Identify which cell holds the provided text, then report its (x, y) central coordinate. 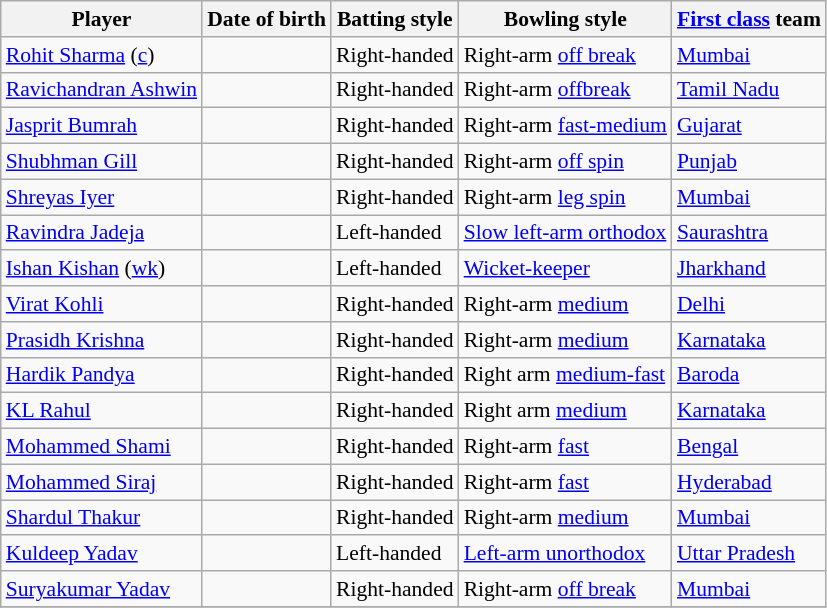
Saurashtra (749, 233)
Virat Kohli (102, 304)
Left-arm unorthodox (566, 554)
Shreyas Iyer (102, 197)
Player (102, 19)
Jasprit Bumrah (102, 126)
Date of birth (266, 19)
First class team (749, 19)
Shardul Thakur (102, 518)
Mohammed Siraj (102, 482)
Right-arm offbreak (566, 90)
Batting style (395, 19)
Right arm medium (566, 411)
Rohit Sharma (c) (102, 55)
Wicket-keeper (566, 269)
Bengal (749, 447)
Prasidh Krishna (102, 340)
Delhi (749, 304)
Ishan Kishan (wk) (102, 269)
Gujarat (749, 126)
Right arm medium-fast (566, 375)
Suryakumar Yadav (102, 589)
Hardik Pandya (102, 375)
Hyderabad (749, 482)
Slow left-arm orthodox (566, 233)
Ravindra Jadeja (102, 233)
Kuldeep Yadav (102, 554)
Jharkhand (749, 269)
Baroda (749, 375)
Right-arm off spin (566, 162)
Uttar Pradesh (749, 554)
Ravichandran Ashwin (102, 90)
Punjab (749, 162)
Right-arm leg spin (566, 197)
KL Rahul (102, 411)
Bowling style (566, 19)
Shubhman Gill (102, 162)
Tamil Nadu (749, 90)
Mohammed Shami (102, 447)
Right-arm fast-medium (566, 126)
